Capture the cell that displays the provided text and extract its [X, Y] central coordinate. 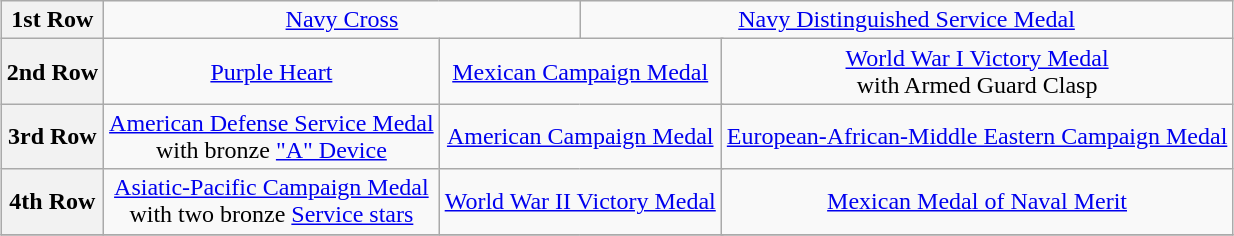
Mexican Medal of Naval Merit [977, 202]
World War II Victory Medal [580, 202]
Mexican Campaign Medal [580, 72]
Navy Distinguished Service Medal [906, 20]
American Defense Service Medalwith bronze "A" Device [272, 136]
Asiatic-Pacific Campaign Medalwith two bronze Service stars [272, 202]
4th Row [52, 202]
World War I Victory Medalwith Armed Guard Clasp [977, 72]
European-African-Middle Eastern Campaign Medal [977, 136]
American Campaign Medal [580, 136]
2nd Row [52, 72]
Purple Heart [272, 72]
1st Row [52, 20]
Navy Cross [342, 20]
3rd Row [52, 136]
